Return (x, y) of the center of cell containing provided text 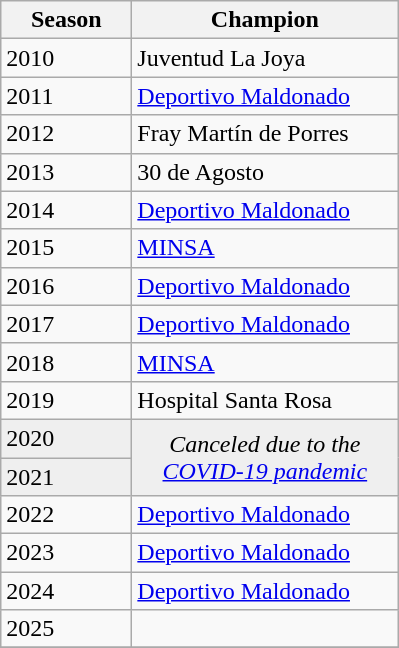
2025 (66, 629)
2023 (66, 553)
2024 (66, 591)
2011 (66, 96)
30 de Agosto (265, 172)
2013 (66, 172)
Fray Martín de Porres (265, 134)
2012 (66, 134)
2017 (66, 324)
2019 (66, 400)
Canceled due to the COVID-19 pandemic (265, 457)
2020 (66, 438)
Juventud La Joya (265, 58)
Season (66, 20)
2022 (66, 515)
2014 (66, 210)
2021 (66, 477)
2010 (66, 58)
Champion (265, 20)
2016 (66, 286)
2015 (66, 248)
Hospital Santa Rosa (265, 400)
2018 (66, 362)
